Extract the (x, y) coordinate from the center of the cell holding the provided text.  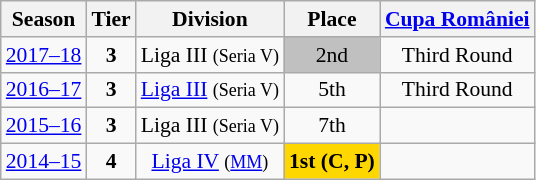
2017–18 (44, 55)
4 (110, 162)
Place (332, 19)
Division (210, 19)
Liga IV (MM) (210, 162)
2014–15 (44, 162)
5th (332, 90)
Season (44, 19)
2015–16 (44, 126)
1st (C, P) (332, 162)
2nd (332, 55)
2016–17 (44, 90)
Cupa României (458, 19)
Tier (110, 19)
7th (332, 126)
